Identify which cell holds the provided text, then report its (x, y) central coordinate. 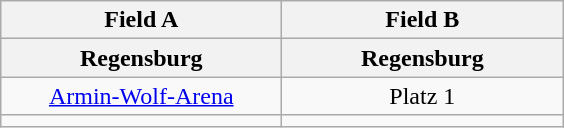
Field A (142, 20)
Field B (422, 20)
Platz 1 (422, 96)
Armin-Wolf-Arena (142, 96)
